Detect which cell encompasses the target text, then output its (X, Y) center coordinate. 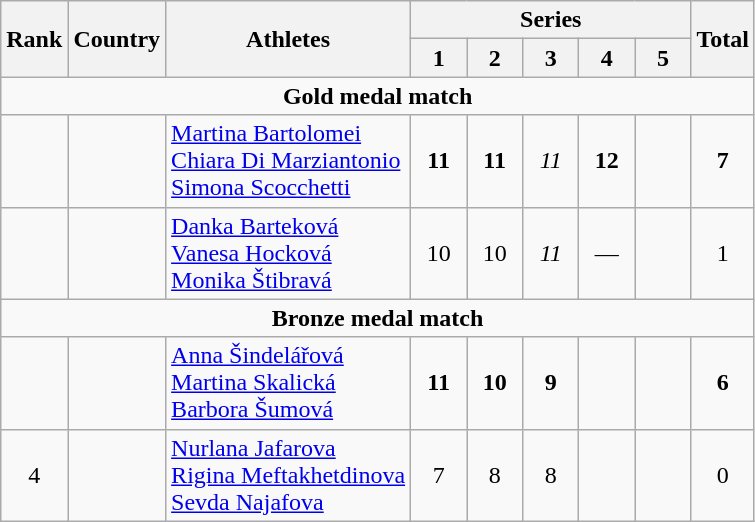
— (607, 253)
Anna ŠindelářováMartina SkalickáBarbora Šumová (288, 383)
Rank (34, 39)
Bronze medal match (378, 318)
9 (551, 383)
2 (495, 58)
6 (723, 383)
0 (723, 475)
3 (551, 58)
Danka BartekováVanesa HockováMonika Štibravá (288, 253)
5 (663, 58)
Martina BartolomeiChiara Di MarziantonioSimona Scocchetti (288, 161)
Series (551, 20)
Gold medal match (378, 96)
Nurlana JafarovaRigina MeftakhetdinovaSevda Najafova (288, 475)
Total (723, 39)
12 (607, 161)
Country (117, 39)
Athletes (288, 39)
